Provide the [X, Y] coordinate of the cell's center where the given text is located.  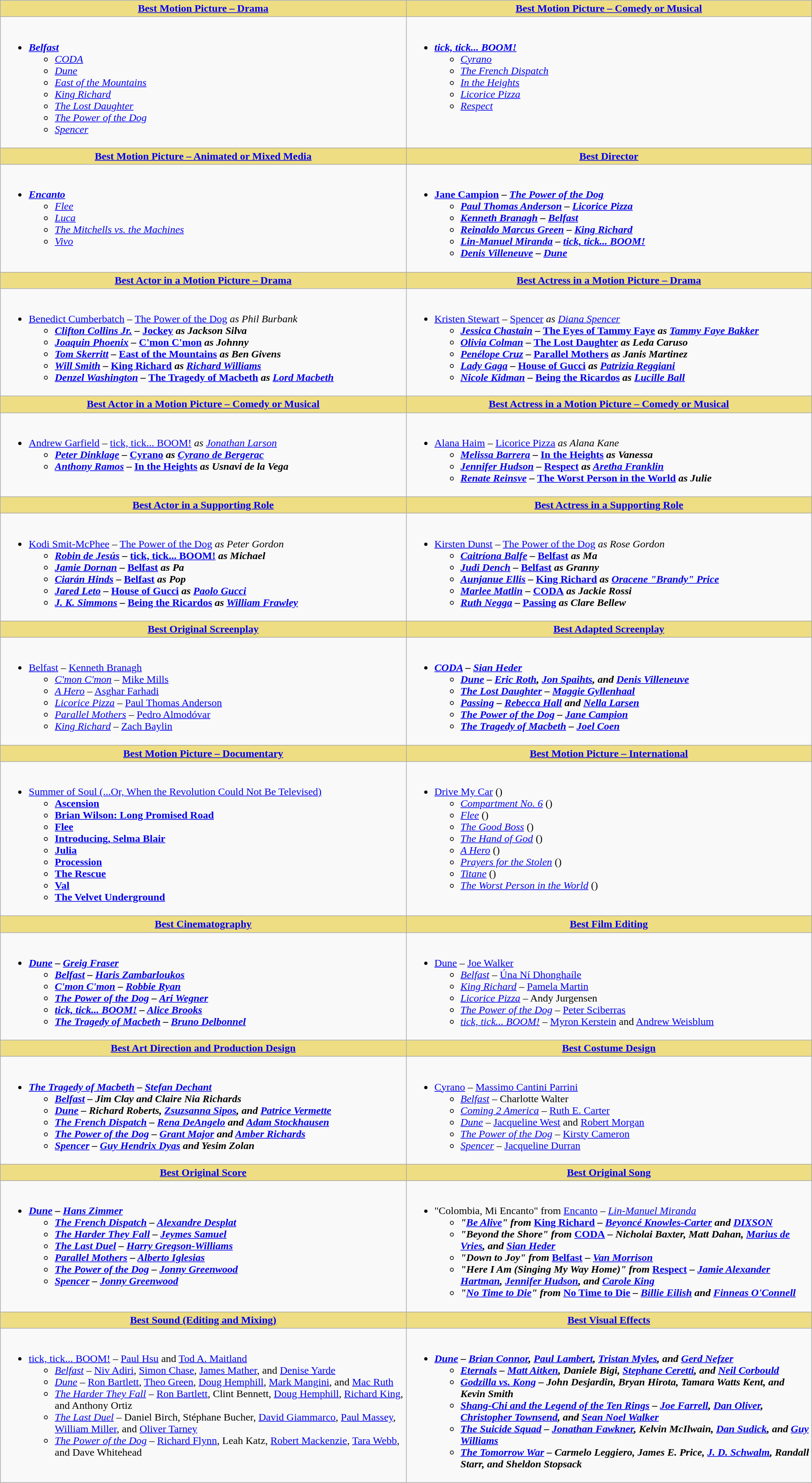
Best Actress in a Motion Picture – Drama [609, 280]
EncantoFleeLucaThe Mitchells vs. the MachinesVivo [203, 218]
Best Actress in a Motion Picture – Comedy or Musical [609, 404]
Best Sound (Editing and Mixing) [203, 1320]
BelfastCODADuneEast of the MountainsKing RichardThe Lost DaughterThe Power of the DogSpencer [203, 82]
Best Motion Picture – Animated or Mixed Media [203, 156]
Best Costume Design [609, 1048]
Best Motion Picture – Documentary [203, 753]
Best Actor in a Motion Picture – Drama [203, 280]
Best Motion Picture – Drama [203, 9]
Best Motion Picture – Comedy or Musical [609, 9]
Best Visual Effects [609, 1320]
Best Actor in a Supporting Role [203, 505]
Best Adapted Screenplay [609, 629]
Best Actress in a Supporting Role [609, 505]
Best Original Song [609, 1172]
Best Motion Picture – International [609, 753]
Best Cinematography [203, 924]
Best Film Editing [609, 924]
tick, tick... BOOM!CyranoThe French DispatchIn the HeightsLicorice PizzaRespect [609, 82]
Best Actor in a Motion Picture – Comedy or Musical [203, 404]
Best Original Score [203, 1172]
Best Art Direction and Production Design [203, 1048]
Best Original Screenplay [203, 629]
Best Director [609, 156]
